Detect which cell encompasses the target text, then output its [X, Y] center coordinate. 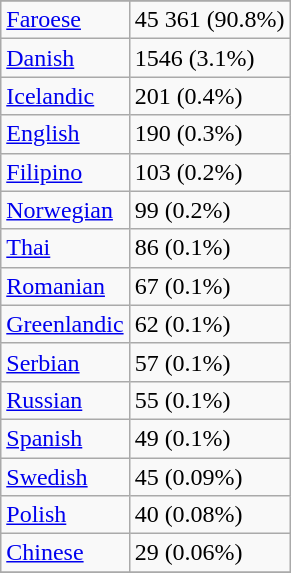
Filipino [65, 172]
190 (0.3%) [210, 134]
62 (0.1%) [210, 324]
55 (0.1%) [210, 400]
Romanian [65, 286]
40 (0.08%) [210, 515]
29 (0.06%) [210, 553]
Faroese [65, 20]
86 (0.1%) [210, 248]
Danish [65, 58]
103 (0.2%) [210, 172]
Serbian [65, 362]
Norwegian [65, 210]
Thai [65, 248]
Swedish [65, 477]
1546 (3.1%) [210, 58]
Icelandic [65, 96]
201 (0.4%) [210, 96]
Polish [65, 515]
Chinese [65, 553]
Spanish [65, 438]
English [65, 134]
57 (0.1%) [210, 362]
99 (0.2%) [210, 210]
Greenlandic [65, 324]
Russian [65, 400]
49 (0.1%) [210, 438]
67 (0.1%) [210, 286]
45 (0.09%) [210, 477]
45 361 (90.8%) [210, 20]
